Return [x, y] of the center of cell containing provided text 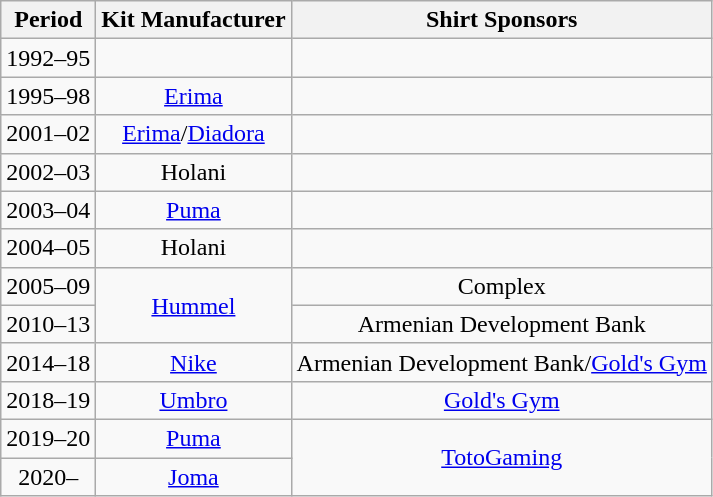
2018–19 [48, 400]
2005–09 [48, 286]
Shirt Sponsors [502, 20]
2010–13 [48, 324]
2001–02 [48, 134]
2019–20 [48, 438]
Complex [502, 286]
2020– [48, 477]
2003–04 [48, 210]
TotoGaming [502, 457]
Period [48, 20]
Armenian Development Bank/Gold's Gym [502, 362]
2002–03 [48, 172]
Joma [194, 477]
Erima/Diadora [194, 134]
Gold's Gym [502, 400]
1992–95 [48, 58]
Erima [194, 96]
Kit Manufacturer [194, 20]
1995–98 [48, 96]
Umbro [194, 400]
Hummel [194, 305]
Armenian Development Bank [502, 324]
Nike [194, 362]
2014–18 [48, 362]
2004–05 [48, 248]
